Return the [x, y] coordinate for the center point of the cell that contains the specified text.  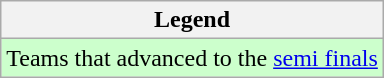
Legend [192, 20]
Teams that advanced to the semi finals [192, 58]
